Return the [X, Y] coordinate for the center point of the cell that contains the specified text.  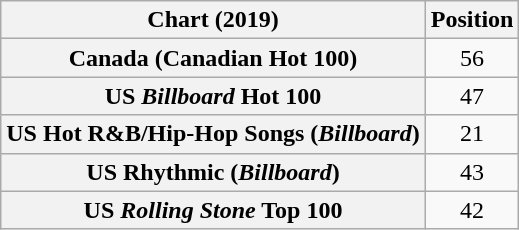
US Rolling Stone Top 100 [213, 210]
Canada (Canadian Hot 100) [213, 58]
Position [472, 20]
42 [472, 210]
US Billboard Hot 100 [213, 96]
US Rhythmic (Billboard) [213, 172]
Chart (2019) [213, 20]
43 [472, 172]
US Hot R&B/Hip-Hop Songs (Billboard) [213, 134]
21 [472, 134]
47 [472, 96]
56 [472, 58]
